Provide the [X, Y] coordinate of the cell's center where the given text is located.  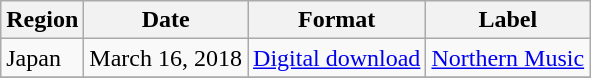
Japan [42, 58]
Northern Music [508, 58]
March 16, 2018 [166, 58]
Region [42, 20]
Date [166, 20]
Digital download [337, 58]
Format [337, 20]
Label [508, 20]
